Identify which cell holds the provided text, then report its (X, Y) central coordinate. 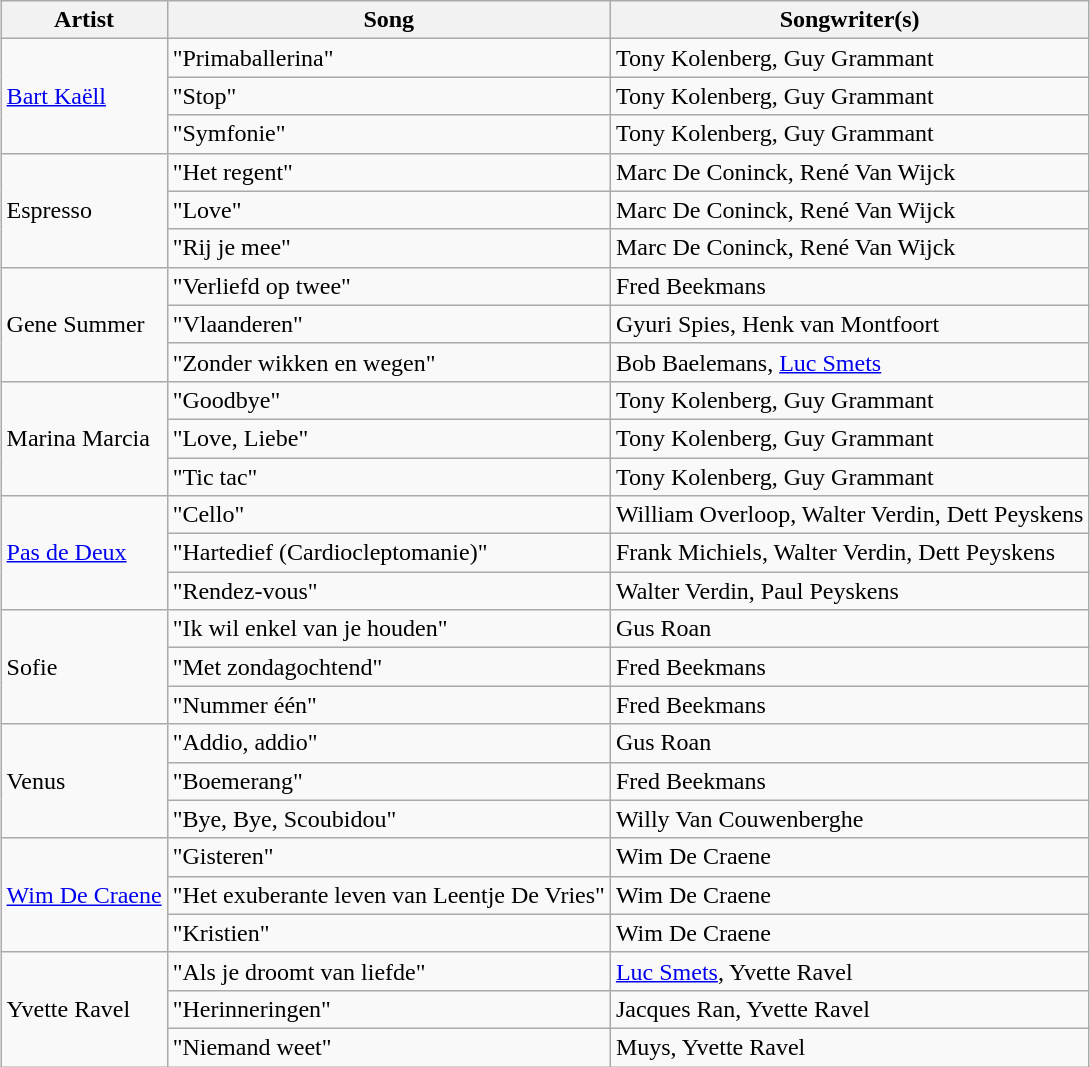
"Goodbye" (388, 400)
"Als je droomt van liefde" (388, 971)
"Zonder wikken en wegen" (388, 362)
"Niemand weet" (388, 1047)
Gyuri Spies, Henk van Montfoort (850, 324)
"Nummer één" (388, 705)
Jacques Ran, Yvette Ravel (850, 1009)
Venus (84, 781)
Espresso (84, 210)
"Tic tac" (388, 477)
"Primaballerina" (388, 58)
"Ik wil enkel van je houden" (388, 629)
Gene Summer (84, 324)
"Cello" (388, 515)
Yvette Ravel (84, 1009)
"Rij je mee" (388, 248)
"Love, Liebe" (388, 438)
"Love" (388, 210)
Artist (84, 20)
Muys, Yvette Ravel (850, 1047)
Bart Kaëll (84, 96)
"Herinneringen" (388, 1009)
"Boemerang" (388, 781)
"Bye, Bye, Scoubidou" (388, 819)
"Hartedief (Cardiocleptomanie)" (388, 553)
Bob Baelemans, Luc Smets (850, 362)
Marina Marcia (84, 438)
Sofie (84, 667)
"Verliefd op twee" (388, 286)
"Kristien" (388, 933)
"Rendez-vous" (388, 591)
Songwriter(s) (850, 20)
"Addio, addio" (388, 743)
Pas de Deux (84, 553)
Walter Verdin, Paul Peyskens (850, 591)
"Gisteren" (388, 857)
"Met zondagochtend" (388, 667)
William Overloop, Walter Verdin, Dett Peyskens (850, 515)
Frank Michiels, Walter Verdin, Dett Peyskens (850, 553)
"Stop" (388, 96)
Song (388, 20)
"Symfonie" (388, 134)
"Het exuberante leven van Leentje De Vries" (388, 895)
"Vlaanderen" (388, 324)
Willy Van Couwenberghe (850, 819)
Luc Smets, Yvette Ravel (850, 971)
"Het regent" (388, 172)
